Search for the cell housing the specified text and yield its [x, y] center coordinate. 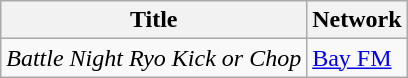
Network [357, 20]
Bay FM [357, 58]
Title [154, 20]
Battle Night Ryo Kick or Chop [154, 58]
